Determine the [x, y] coordinate at the center of the cell enclosing the given text.  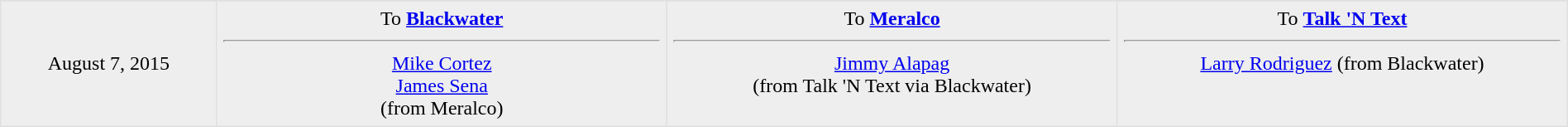
August 7, 2015 [109, 64]
To BlackwaterMike CortezJames Sena(from Meralco) [442, 64]
To Talk 'N TextLarry Rodriguez (from Blackwater) [1342, 64]
To MeralcoJimmy Alapag(from Talk 'N Text via Blackwater) [892, 64]
